Output the [X, Y] coordinate of the center of the cell containing the given text.  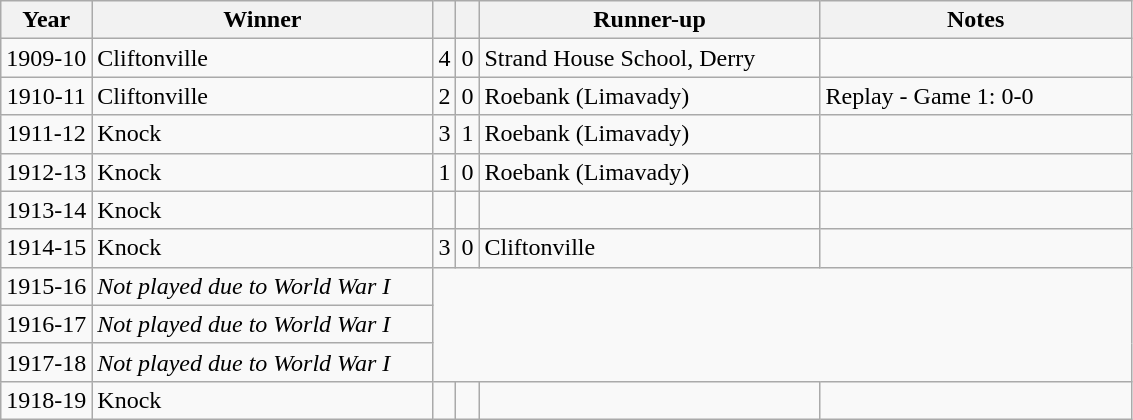
1911-12 [46, 134]
Winner [262, 20]
Year [46, 20]
1909-10 [46, 58]
Notes [976, 20]
1910-11 [46, 96]
1914-15 [46, 248]
2 [444, 96]
1916-17 [46, 324]
Replay - Game 1: 0-0 [976, 96]
1918-19 [46, 400]
Strand House School, Derry [650, 58]
1917-18 [46, 362]
1913-14 [46, 210]
1915-16 [46, 286]
Runner-up [650, 20]
1912-13 [46, 172]
4 [444, 58]
